Capture the cell that displays the provided text and extract its (x, y) central coordinate. 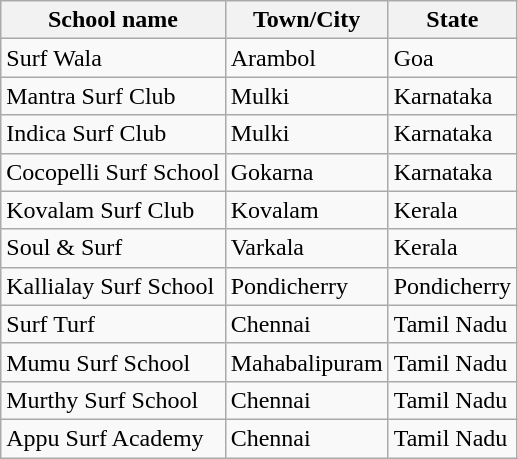
Kovalam Surf Club (113, 210)
Kovalam (306, 210)
Gokarna (306, 172)
Mahabalipuram (306, 362)
Mantra Surf Club (113, 96)
Murthy Surf School (113, 400)
Indica Surf Club (113, 134)
Kallialay Surf School (113, 286)
Town/City (306, 20)
Soul & Surf (113, 248)
School name (113, 20)
Surf Wala (113, 58)
Cocopelli Surf School (113, 172)
Varkala (306, 248)
Mumu Surf School (113, 362)
Goa (452, 58)
Appu Surf Academy (113, 438)
State (452, 20)
Arambol (306, 58)
Surf Turf (113, 324)
